Scan for the cell matching the given text and deliver its (X, Y) coordinate at center. 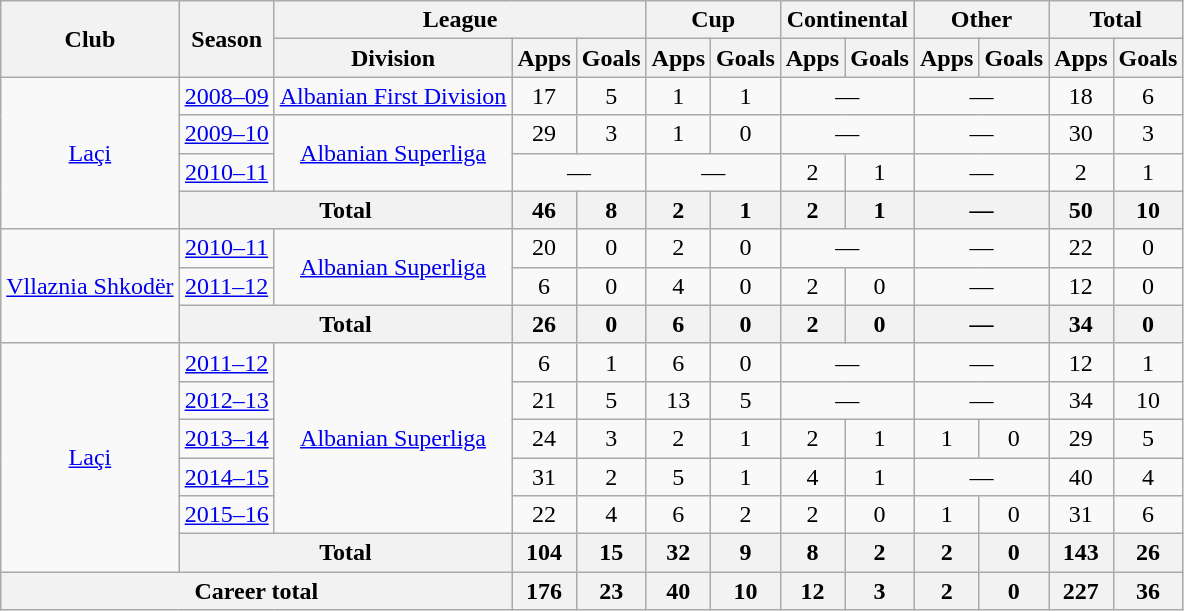
Continental (847, 20)
20 (544, 248)
18 (1081, 96)
Division (393, 58)
21 (544, 400)
Career total (256, 591)
13 (678, 400)
23 (611, 591)
50 (1081, 210)
2012–13 (226, 400)
Cup (713, 20)
Albanian First Division (393, 96)
2014–15 (226, 477)
Vllaznia Shkodër (90, 286)
2008–09 (226, 96)
17 (544, 96)
30 (1081, 134)
32 (678, 553)
League (460, 20)
227 (1081, 591)
Other (981, 20)
2013–14 (226, 438)
Season (226, 39)
176 (544, 591)
143 (1081, 553)
46 (544, 210)
24 (544, 438)
9 (746, 553)
2015–16 (226, 515)
2009–10 (226, 134)
Club (90, 39)
36 (1148, 591)
15 (611, 553)
104 (544, 553)
